Pinpoint the cell where the given text exists, returning its [X, Y] midpoint coordinate. 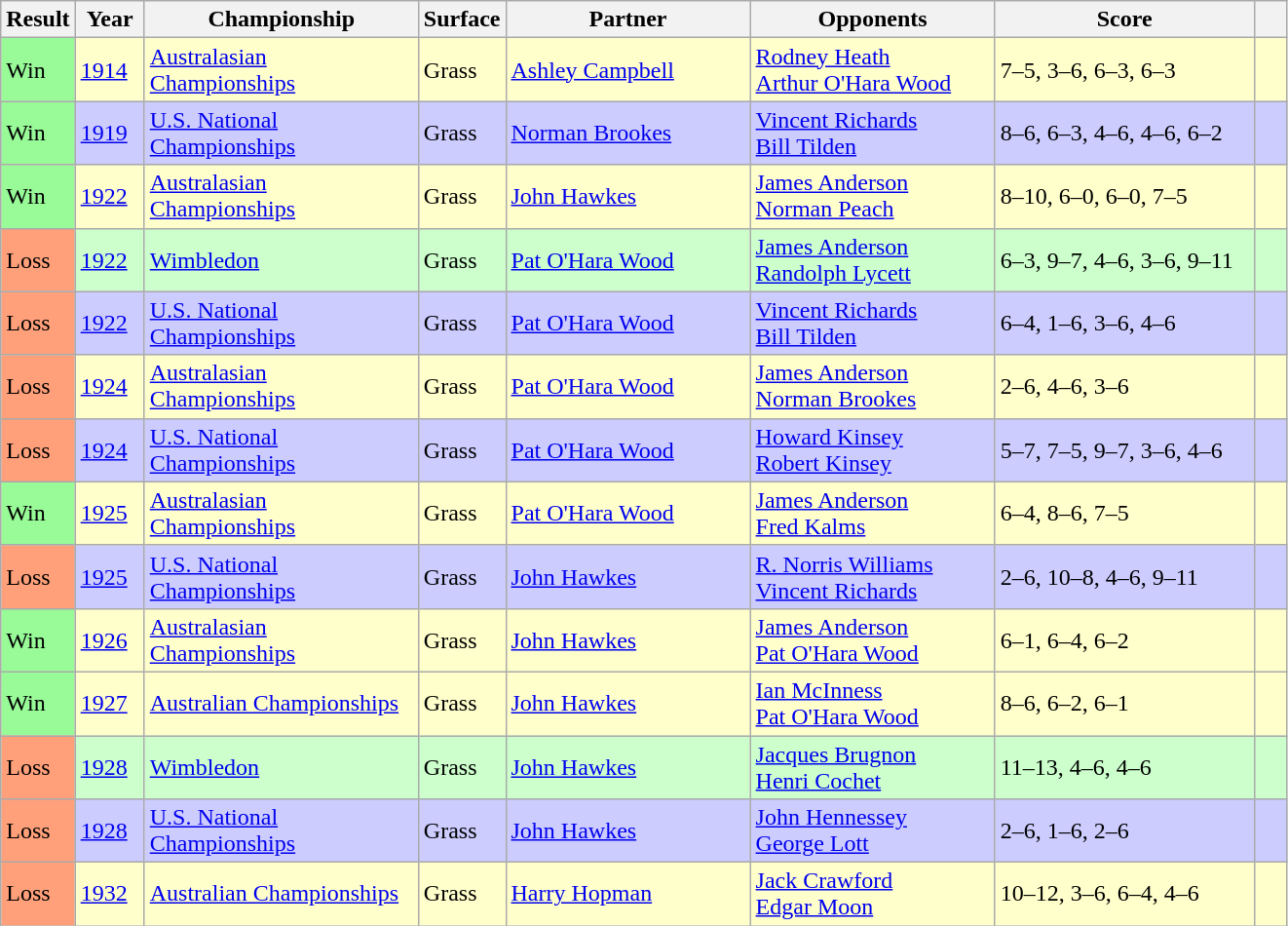
Rodney Heath Arthur O'Hara Wood [873, 70]
6–1, 6–4, 6–2 [1124, 639]
Score [1124, 19]
1927 [109, 704]
Result [38, 19]
7–5, 3–6, 6–3, 6–3 [1124, 70]
2–6, 4–6, 3–6 [1124, 386]
Norman Brookes [627, 133]
1926 [109, 639]
2–6, 10–8, 4–6, 9–11 [1124, 577]
Howard Kinsey Robert Kinsey [873, 450]
Harry Hopman [627, 895]
Surface [462, 19]
1914 [109, 70]
1932 [109, 895]
Ian McInness Pat O'Hara Wood [873, 704]
6–3, 9–7, 4–6, 3–6, 9–11 [1124, 259]
Ashley Campbell [627, 70]
Jack Crawford Edgar Moon [873, 895]
James Anderson Norman Peach [873, 197]
Year [109, 19]
James Anderson Norman Brookes [873, 386]
James Anderson Fred Kalms [873, 513]
Jacques Brugnon Henri Cochet [873, 766]
John Hennessey George Lott [873, 830]
6–4, 1–6, 3–6, 4–6 [1124, 324]
2–6, 1–6, 2–6 [1124, 830]
10–12, 3–6, 6–4, 4–6 [1124, 895]
5–7, 7–5, 9–7, 3–6, 4–6 [1124, 450]
Opponents [873, 19]
James Anderson Randolph Lycett [873, 259]
8–6, 6–2, 6–1 [1124, 704]
11–13, 4–6, 4–6 [1124, 766]
8–10, 6–0, 6–0, 7–5 [1124, 197]
James Anderson Pat O'Hara Wood [873, 639]
R. Norris Williams Vincent Richards [873, 577]
1919 [109, 133]
6–4, 8–6, 7–5 [1124, 513]
Championship [281, 19]
8–6, 6–3, 4–6, 4–6, 6–2 [1124, 133]
Partner [627, 19]
